Scan for the cell matching the given text and deliver its [X, Y] coordinate at center. 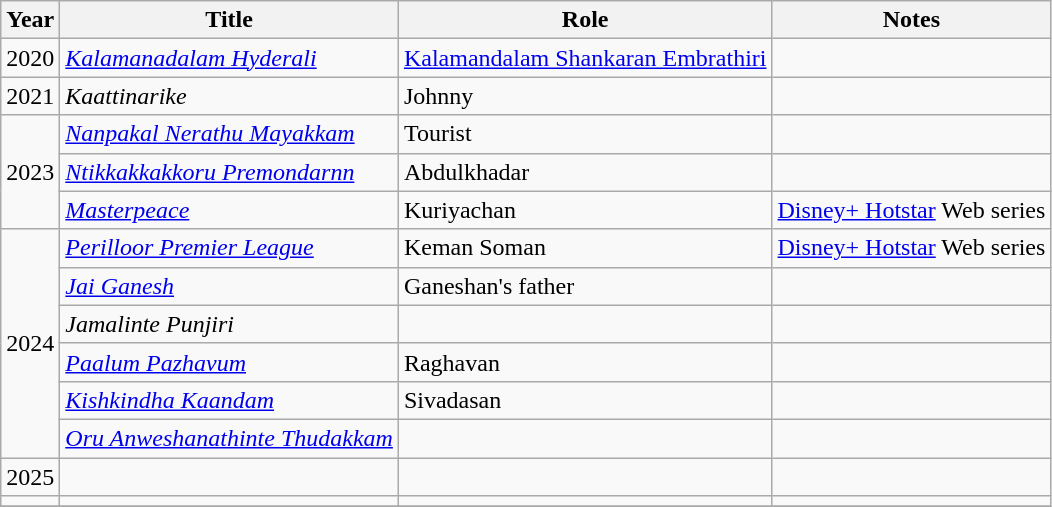
Keman Soman [585, 248]
Ntikkakkakkoru Premondarnn [230, 172]
Ganeshan's father [585, 286]
Tourist [585, 134]
Year [30, 20]
Kalamanadalam Hyderali [230, 58]
Perilloor Premier League [230, 248]
2021 [30, 96]
Masterpeace [230, 210]
Kaattinarike [230, 96]
Sivadasan [585, 400]
2020 [30, 58]
Nanpakal Nerathu Mayakkam [230, 134]
Kalamandalam Shankaran Embrathiri [585, 58]
Jamalinte Punjiri [230, 324]
Johnny [585, 96]
Jai Ganesh [230, 286]
Abdulkhadar [585, 172]
Kishkindha Kaandam [230, 400]
2023 [30, 172]
Title [230, 20]
Kuriyachan [585, 210]
Oru Anweshanathinte Thudakkam [230, 438]
Notes [912, 20]
2024 [30, 343]
Raghavan [585, 362]
Paalum Pazhavum [230, 362]
2025 [30, 477]
Role [585, 20]
